Capture the cell that displays the provided text and extract its (x, y) central coordinate. 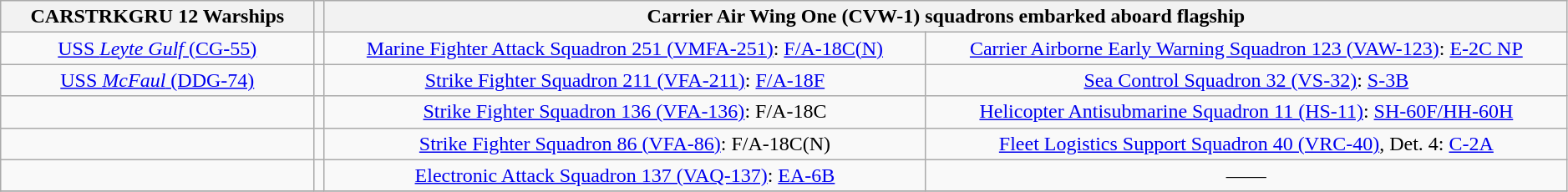
Carrier Air Wing One (CVW-1) squadrons embarked aboard flagship (946, 17)
Fleet Logistics Support Squadron 40 (VRC-40), Det. 4: C-2A (1246, 144)
CARSTRKGRU 12 Warships (157, 17)
Sea Control Squadron 32 (VS-32): S-3B (1246, 80)
—— (1246, 175)
Helicopter Antisubmarine Squadron 11 (HS-11): SH-60F/HH-60H (1246, 112)
Strike Fighter Squadron 86 (VFA-86): F/A-18C(N) (625, 144)
USS McFaul (DDG-74) (157, 80)
Marine Fighter Attack Squadron 251 (VMFA-251): F/A-18C(N) (625, 48)
Strike Fighter Squadron 211 (VFA-211): F/A-18F (625, 80)
Strike Fighter Squadron 136 (VFA-136): F/A-18C (625, 112)
Carrier Airborne Early Warning Squadron 123 (VAW-123): E-2C NP (1246, 48)
USS Leyte Gulf (CG-55) (157, 48)
Electronic Attack Squadron 137 (VAQ-137): EA-6B (625, 175)
